Detect which cell encompasses the target text, then output its [X, Y] center coordinate. 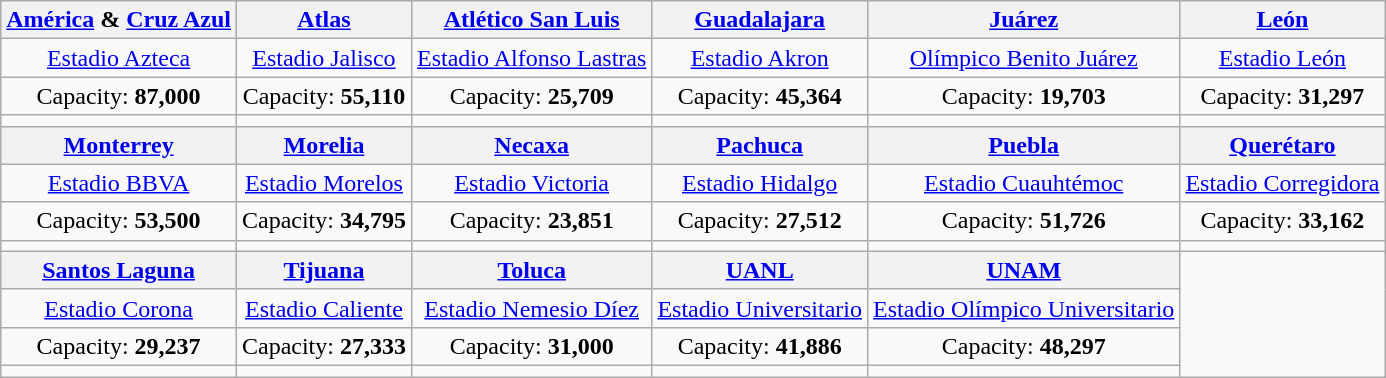
Capacity: 29,237 [119, 346]
Capacity: 25,709 [531, 96]
Tijuana [324, 270]
América & Cruz Azul [119, 20]
Capacity: 51,726 [1024, 221]
UANL [760, 270]
Estadio Cuauhtémoc [1024, 183]
Monterrey [119, 145]
Capacity: 55,110 [324, 96]
Capacity: 53,500 [119, 221]
Estadio Corregidora [1282, 183]
Puebla [1024, 145]
Capacity: 34,795 [324, 221]
Estadio Hidalgo [760, 183]
Atlas [324, 20]
Estadio BBVA [119, 183]
Estadio Corona [119, 308]
Estadio Nemesio Díez [531, 308]
Capacity: 87,000 [119, 96]
Morelia [324, 145]
Juárez [1024, 20]
Capacity: 31,000 [531, 346]
Pachuca [760, 145]
Estadio Victoria [531, 183]
Estadio Jalisco [324, 58]
Estadio Alfonso Lastras [531, 58]
Estadio Azteca [119, 58]
Estadio Akron [760, 58]
Capacity: 19,703 [1024, 96]
Capacity: 33,162 [1282, 221]
Estadio Caliente [324, 308]
Necaxa [531, 145]
Capacity: 23,851 [531, 221]
Capacity: 31,297 [1282, 96]
Estadio León [1282, 58]
UNAM [1024, 270]
Estadio Morelos [324, 183]
Santos Laguna [119, 270]
Capacity: 48,297 [1024, 346]
Capacity: 41,886 [760, 346]
Olímpico Benito Juárez [1024, 58]
Capacity: 27,333 [324, 346]
León [1282, 20]
Atlético San Luis [531, 20]
Toluca [531, 270]
Estadio Olímpico Universitario [1024, 308]
Estadio Universitario [760, 308]
Capacity: 27,512 [760, 221]
Guadalajara [760, 20]
Capacity: 45,364 [760, 96]
Querétaro [1282, 145]
